Return (x, y) of the center of cell containing provided text 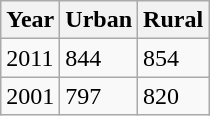
797 (99, 96)
844 (99, 58)
854 (174, 58)
2011 (30, 58)
2001 (30, 96)
Year (30, 20)
Urban (99, 20)
Rural (174, 20)
820 (174, 96)
